Return the [x, y] coordinate for the center point of the cell that contains the specified text.  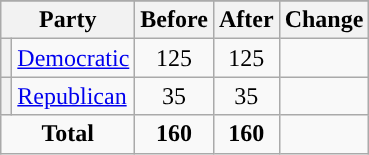
Democratic [74, 58]
Total [68, 134]
After [246, 20]
Before [174, 20]
Republican [74, 96]
Party [68, 20]
Change [324, 20]
